From the cell containing the given text, extract its center point as [x, y] coordinate. 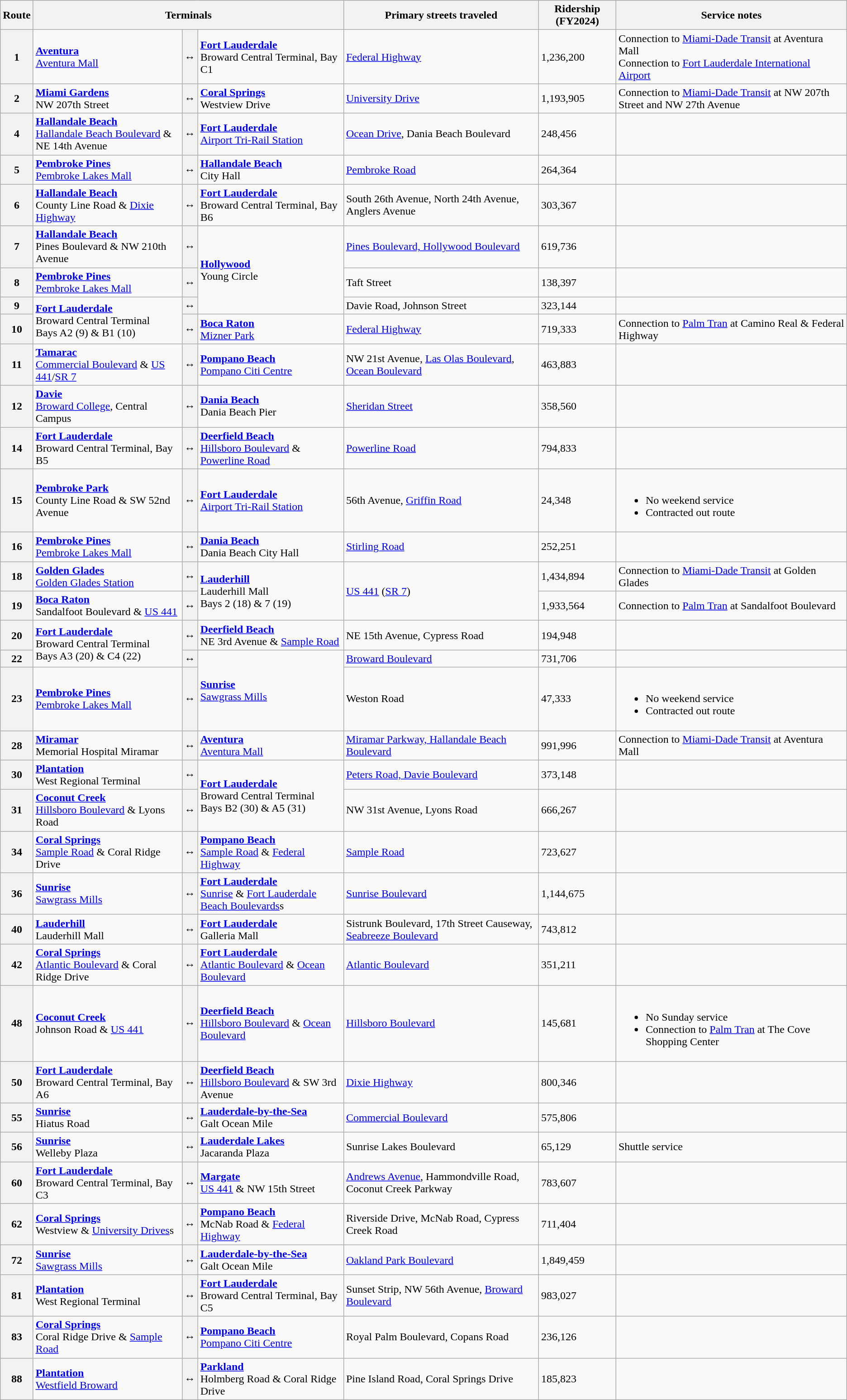
Dania BeachDania Beach City Hall [271, 547]
Fort LauderdaleBroward Central Terminal, Bay C5 [271, 1295]
SunriseHiatus Road [108, 1118]
Royal Palm Boulevard, Copans Road [441, 1337]
Pine Island Road, Coral Springs Drive [441, 1379]
South 26th Avenue, North 24th Avenue, Anglers Avenue [441, 205]
185,823 [577, 1379]
Connection to Miami-Dade Transit at NW 207th Street and NW 27th Avenue [731, 99]
252,251 [577, 547]
743,812 [577, 929]
Ocean Drive, Dania Beach Boulevard [441, 134]
55 [17, 1118]
Weston Road [441, 699]
NE 15th Avenue, Cypress Road [441, 635]
NW 21st Avenue, Las Olas Boulevard, Ocean Boulevard [441, 364]
Atlantic Boulevard [441, 965]
40 [17, 929]
Davie Road, Johnson Street [441, 306]
666,267 [577, 810]
Fort LauderdaleBroward Central Terminal, Bay B5 [108, 448]
Connection to Miami-Dade Transit at Aventura Mall [731, 745]
Connection to Palm Tran at Sandalfoot Boulevard [731, 606]
Fort LauderdaleBroward Central TerminalBays A2 (9) & B1 (10) [108, 320]
Fort LauderdaleAtlantic Boulevard & Ocean Boulevard [271, 965]
1,236,200 [577, 57]
Hallandale BeachCounty Line Road & Dixie Highway [108, 205]
Hallandale BeachCity Hall [271, 169]
Coral SpringsSample Road & Coral Ridge Drive [108, 852]
Sample Road [441, 852]
18 [17, 577]
2 [17, 99]
31 [17, 810]
Sunrise Lakes Boulevard [441, 1147]
Hallandale BeachHallandale Beach Boulevard & NE 14th Avenue [108, 134]
TamaracCommercial Boulevard & US 441/SR 7 [108, 364]
Sistrunk Boulevard, 17th Street Causeway, Seabreeze Boulevard [441, 929]
9 [17, 306]
Coconut CreekHillsboro Boulevard & Lyons Road [108, 810]
56 [17, 1147]
Golden GladesGolden Glades Station [108, 577]
62 [17, 1224]
1,144,675 [577, 894]
Riverside Drive, McNab Road, Cypress Creek Road [441, 1224]
794,833 [577, 448]
NW 31st Avenue, Lyons Road [441, 810]
Commercial Boulevard [441, 1118]
5 [17, 169]
4 [17, 134]
1,933,564 [577, 606]
Connection to Miami-Dade Transit at Golden Glades [731, 577]
719,333 [577, 329]
11 [17, 364]
Shuttle service [731, 1147]
Fort LauderdaleGalleria Mall [271, 929]
Pines Boulevard, Hollywood Boulevard [441, 247]
US 441 (SR 7) [441, 591]
Fort LauderdaleBroward Central Terminal, Bay B6 [271, 205]
Taft Street [441, 282]
34 [17, 852]
619,736 [577, 247]
Dania BeachDania Beach Pier [271, 406]
50 [17, 1082]
42 [17, 965]
Pompano BeachMcNab Road & Federal Highway [271, 1224]
83 [17, 1337]
20 [17, 635]
Coral SpringsAtlantic Boulevard & Coral Ridge Drive [108, 965]
8 [17, 282]
65,129 [577, 1147]
47,333 [577, 699]
731,706 [577, 659]
Fort LauderdaleBroward Central Terminal, Bay C3 [108, 1183]
463,883 [577, 364]
1,434,894 [577, 577]
MargateUS 441 & NW 15th Street [271, 1183]
23 [17, 699]
1,849,459 [577, 1260]
Coral SpringsCoral Ridge Drive & Sample Road [108, 1337]
56th Avenue, Griffin Road [441, 501]
12 [17, 406]
Connection to Miami-Dade Transit at Aventura MallConnection to Fort Lauderdale International Airport [731, 57]
Hillsboro Boulevard [441, 1023]
Deerfield BeachHillsboro Boulevard & SW 3rd Avenue [271, 1082]
Coral SpringsWestview Drive [271, 99]
194,948 [577, 635]
Fort LauderdaleBroward Central Terminal, Bay C1 [271, 57]
No Sunday serviceConnection to Palm Tran at The Cove Shopping Center [731, 1023]
Fort LauderdaleBroward Central Terminal, Bay A6 [108, 1082]
Terminals [188, 15]
264,364 [577, 169]
88 [17, 1379]
University Drive [441, 99]
236,126 [577, 1337]
Stirling Road [441, 547]
HollywoodYoung Circle [271, 270]
Andrews Avenue, Hammondville Road, Coconut Creek Parkway [441, 1183]
SunriseWelleby Plaza [108, 1147]
Deerfield BeachNE 3rd Avenue & Sample Road [271, 635]
24,348 [577, 501]
DavieBroward College, Central Campus [108, 406]
15 [17, 501]
10 [17, 329]
Boca RatonSandalfoot Boulevard & US 441 [108, 606]
145,681 [577, 1023]
MiramarMemorial Hospital Miramar [108, 745]
Peters Road, Davie Boulevard [441, 775]
60 [17, 1183]
14 [17, 448]
983,027 [577, 1295]
Lauderdale LakesJacaranda Plaza [271, 1147]
Fort LauderdaleSunrise & Fort Lauderdale Beach Boulevardss [271, 894]
Miramar Parkway, Hallandale Beach Boulevard [441, 745]
30 [17, 775]
800,346 [577, 1082]
7 [17, 247]
48 [17, 1023]
Deerfield BeachHillsboro Boulevard & Ocean Boulevard [271, 1023]
351,211 [577, 965]
1 [17, 57]
138,397 [577, 282]
303,367 [577, 205]
PlantationWestfield Broward [108, 1379]
22 [17, 659]
Sunrise Boulevard [441, 894]
Deerfield BeachHillsboro Boulevard & Powerline Road [271, 448]
373,148 [577, 775]
36 [17, 894]
Pompano BeachSample Road & Federal Highway [271, 852]
Pembroke ParkCounty Line Road & SW 52nd Avenue [108, 501]
575,806 [577, 1118]
72 [17, 1260]
81 [17, 1295]
248,456 [577, 134]
Route [17, 15]
Hallandale BeachPines Boulevard & NW 210th Avenue [108, 247]
Pembroke Road [441, 169]
783,607 [577, 1183]
Broward Boulevard [441, 659]
Miami GardensNW 207th Street [108, 99]
Primary streets traveled [441, 15]
Dixie Highway [441, 1082]
323,144 [577, 306]
ParklandHolmberg Road & Coral Ridge Drive [271, 1379]
19 [17, 606]
Coral SpringsWestview & University Drivess [108, 1224]
991,996 [577, 745]
Ridership (FY2024) [577, 15]
Connection to Palm Tran at Camino Real & Federal Highway [731, 329]
LauderhillLauderhill MallBays 2 (18) & 7 (19) [271, 591]
Service notes [731, 15]
Oakland Park Boulevard [441, 1260]
1,193,905 [577, 99]
723,627 [577, 852]
Coconut CreekJohnson Road & US 441 [108, 1023]
6 [17, 205]
16 [17, 547]
Powerline Road [441, 448]
LauderhillLauderhill Mall [108, 929]
Sheridan Street [441, 406]
358,560 [577, 406]
Boca RatonMizner Park [271, 329]
Sunset Strip, NW 56th Avenue, Broward Boulevard [441, 1295]
711,404 [577, 1224]
Fort LauderdaleBroward Central TerminalBays A3 (20) & C4 (22) [108, 644]
Fort LauderdaleBroward Central TerminalBays B2 (30) & A5 (31) [271, 796]
28 [17, 745]
